Search for the cell housing the specified text and yield its [X, Y] center coordinate. 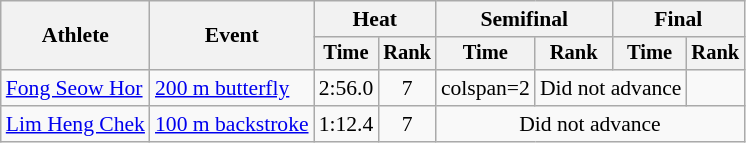
Fong Seow Hor [76, 88]
Event [232, 36]
Final [678, 19]
colspan=2 [486, 88]
200 m butterfly [232, 88]
1:12.4 [346, 124]
2:56.0 [346, 88]
Athlete [76, 36]
100 m backstroke [232, 124]
Semifinal [524, 19]
Lim Heng Chek [76, 124]
Heat [375, 19]
